Return the [X, Y] coordinate for the center point of the cell that contains the specified text.  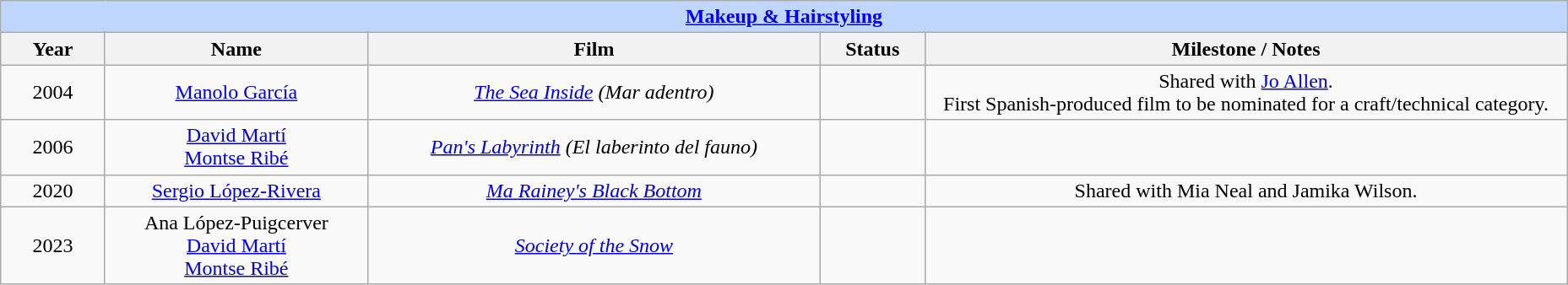
David MartíMontse Ribé [236, 147]
Manolo García [236, 93]
Sergio López-Rivera [236, 191]
Shared with Mia Neal and Jamika Wilson. [1246, 191]
2020 [53, 191]
Status [872, 49]
Pan's Labyrinth (El laberinto del fauno) [594, 147]
The Sea Inside (Mar adentro) [594, 93]
Ana López-PuigcerverDavid MartíMontse Ribé [236, 245]
2004 [53, 93]
2023 [53, 245]
Year [53, 49]
Ma Rainey's Black Bottom [594, 191]
Shared with Jo Allen.First Spanish-produced film to be nominated for a craft/technical category. [1246, 93]
Society of the Snow [594, 245]
2006 [53, 147]
Makeup & Hairstyling [784, 17]
Name [236, 49]
Film [594, 49]
Milestone / Notes [1246, 49]
